Find where the given text appears and provide that cell's center as (X, Y) coordinate. 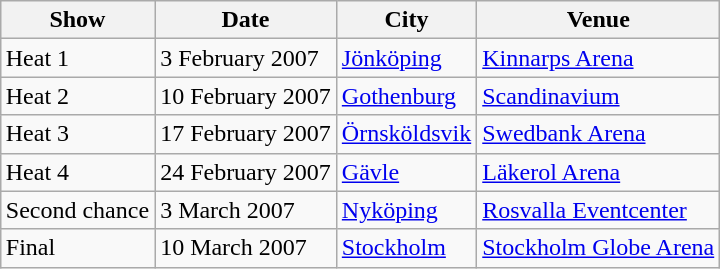
Läkerol Arena (598, 172)
Kinnarps Arena (598, 58)
Scandinavium (598, 96)
Heat 1 (77, 58)
Final (77, 248)
Swedbank Arena (598, 134)
Gävle (406, 172)
Rosvalla Eventcenter (598, 210)
Stockholm Globe Arena (598, 248)
Show (77, 20)
3 February 2007 (246, 58)
Heat 2 (77, 96)
Stockholm (406, 248)
Gothenburg (406, 96)
10 March 2007 (246, 248)
17 February 2007 (246, 134)
3 March 2007 (246, 210)
City (406, 20)
10 February 2007 (246, 96)
Jönköping (406, 58)
Nyköping (406, 210)
Second chance (77, 210)
Heat 4 (77, 172)
24 February 2007 (246, 172)
Heat 3 (77, 134)
Venue (598, 20)
Date (246, 20)
Örnsköldsvik (406, 134)
